Identify which cell holds the provided text, then report its (x, y) central coordinate. 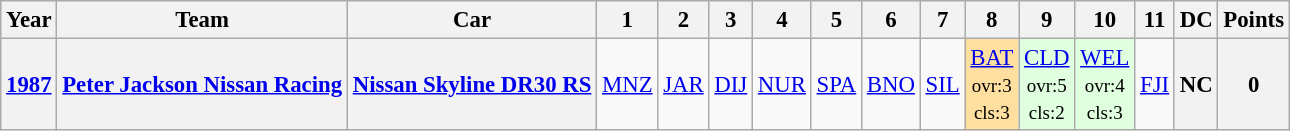
NUR (782, 85)
Peter Jackson Nissan Racing (202, 85)
4 (782, 20)
DIJ (731, 85)
11 (1155, 20)
WELovr:4cls:3 (1105, 85)
Year (29, 20)
1987 (29, 85)
CLDovr:5cls:2 (1047, 85)
3 (731, 20)
1 (628, 20)
2 (684, 20)
JAR (684, 85)
SIL (942, 85)
Points (1254, 20)
Nissan Skyline DR30 RS (472, 85)
BATovr:3cls:3 (992, 85)
Team (202, 20)
DC (1196, 20)
9 (1047, 20)
FJI (1155, 85)
BNO (892, 85)
SPA (836, 85)
NC (1196, 85)
8 (992, 20)
Car (472, 20)
6 (892, 20)
7 (942, 20)
10 (1105, 20)
MNZ (628, 85)
5 (836, 20)
0 (1254, 85)
